Find where the given text appears and provide that cell's center as (X, Y) coordinate. 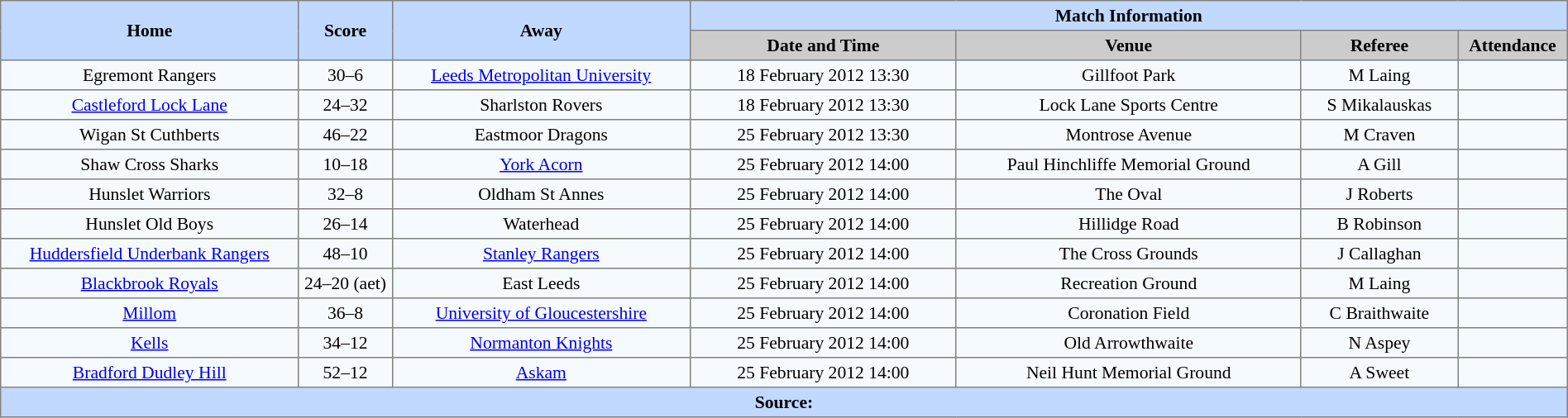
Castleford Lock Lane (150, 105)
A Sweet (1379, 373)
East Leeds (541, 283)
25 February 2012 13:30 (823, 135)
Stanley Rangers (541, 254)
N Aspey (1379, 343)
46–22 (346, 135)
24–32 (346, 105)
M Craven (1379, 135)
Hunslet Warriors (150, 194)
Blackbrook Royals (150, 283)
Bradford Dudley Hill (150, 373)
Referee (1379, 45)
10–18 (346, 164)
Neil Hunt Memorial Ground (1128, 373)
Match Information (1128, 16)
Hillidge Road (1128, 224)
Home (150, 31)
Sharlston Rovers (541, 105)
Wigan St Cuthberts (150, 135)
Score (346, 31)
J Roberts (1379, 194)
C Braithwaite (1379, 313)
52–12 (346, 373)
Egremont Rangers (150, 75)
32–8 (346, 194)
Askam (541, 373)
A Gill (1379, 164)
Old Arrowthwaite (1128, 343)
Lock Lane Sports Centre (1128, 105)
The Oval (1128, 194)
Normanton Knights (541, 343)
Attendance (1513, 45)
The Cross Grounds (1128, 254)
Kells (150, 343)
York Acorn (541, 164)
30–6 (346, 75)
48–10 (346, 254)
Shaw Cross Sharks (150, 164)
S Mikalauskas (1379, 105)
Away (541, 31)
24–20 (aet) (346, 283)
Paul Hinchliffe Memorial Ground (1128, 164)
Millom (150, 313)
Recreation Ground (1128, 283)
Leeds Metropolitan University (541, 75)
Coronation Field (1128, 313)
Source: (784, 402)
Date and Time (823, 45)
Gillfoot Park (1128, 75)
Waterhead (541, 224)
34–12 (346, 343)
Oldham St Annes (541, 194)
36–8 (346, 313)
Hunslet Old Boys (150, 224)
J Callaghan (1379, 254)
B Robinson (1379, 224)
University of Gloucestershire (541, 313)
Huddersfield Underbank Rangers (150, 254)
26–14 (346, 224)
Montrose Avenue (1128, 135)
Eastmoor Dragons (541, 135)
Venue (1128, 45)
